Pinpoint the cell where the given text exists, returning its (x, y) midpoint coordinate. 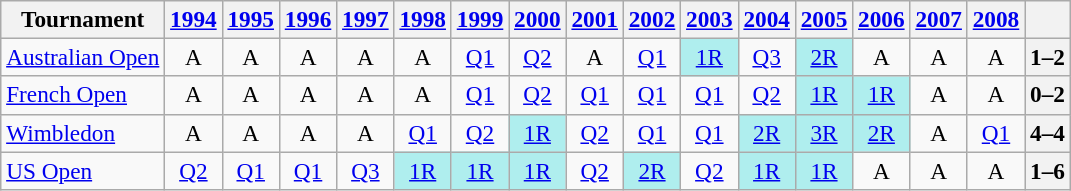
4–4 (1048, 133)
0–2 (1048, 95)
Tournament (83, 19)
1997 (366, 19)
2002 (652, 19)
1–2 (1048, 57)
3R (824, 133)
1999 (480, 19)
Australian Open (83, 57)
US Open (83, 170)
2007 (938, 19)
1995 (250, 19)
1996 (308, 19)
Wimbledon (83, 133)
1994 (194, 19)
1–6 (1048, 170)
2003 (710, 19)
2008 (996, 19)
2000 (538, 19)
2006 (882, 19)
2001 (594, 19)
French Open (83, 95)
1998 (422, 19)
2004 (766, 19)
2005 (824, 19)
